Identify which cell holds the provided text, then report its [X, Y] central coordinate. 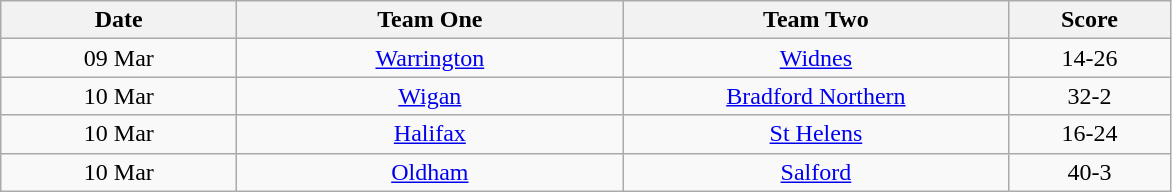
St Helens [816, 134]
Score [1090, 20]
32-2 [1090, 96]
Salford [816, 172]
Widnes [816, 58]
09 Mar [119, 58]
16-24 [1090, 134]
Team One [430, 20]
Oldham [430, 172]
14-26 [1090, 58]
Date [119, 20]
Bradford Northern [816, 96]
Warrington [430, 58]
Halifax [430, 134]
40-3 [1090, 172]
Team Two [816, 20]
Wigan [430, 96]
